For the text-containing cell, return its midpoint in [x, y] coordinate format. 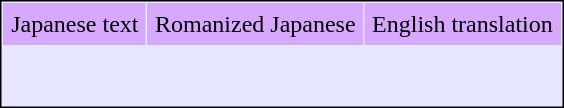
English translation [463, 24]
Romanized Japanese [256, 24]
Japanese text [75, 24]
